For the text-containing cell, return its midpoint in (x, y) coordinate format. 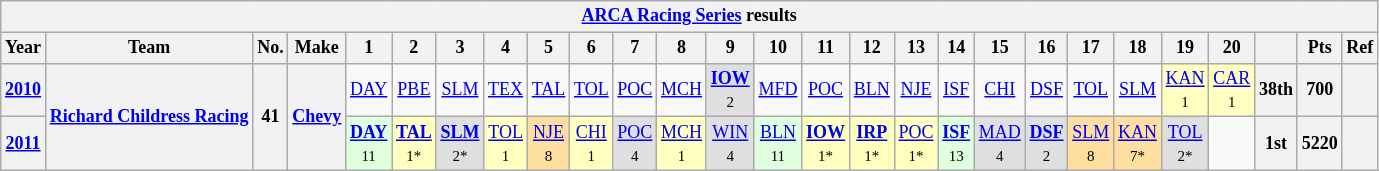
19 (1185, 48)
DAY (369, 90)
POC1* (916, 144)
CAR1 (1232, 90)
IOW2 (730, 90)
ISF13 (956, 144)
TAL (548, 90)
CHI (1000, 90)
4 (506, 48)
IOW1* (826, 144)
TAL1* (414, 144)
9 (730, 48)
WIN4 (730, 144)
700 (1320, 90)
MCH (682, 90)
BLN (872, 90)
14 (956, 48)
13 (916, 48)
38th (1276, 90)
15 (1000, 48)
1 (369, 48)
SLM8 (1091, 144)
Ref (1360, 48)
16 (1046, 48)
DSF (1046, 90)
CHI1 (592, 144)
5220 (1320, 144)
Chevy (317, 116)
NJE (916, 90)
Make (317, 48)
KAN7* (1138, 144)
No. (270, 48)
7 (635, 48)
POC4 (635, 144)
10 (778, 48)
ARCA Racing Series results (690, 16)
1st (1276, 144)
5 (548, 48)
Richard Childress Racing (148, 116)
12 (872, 48)
Year (24, 48)
8 (682, 48)
SLM2* (460, 144)
MAD4 (1000, 144)
18 (1138, 48)
DAY11 (369, 144)
ISF (956, 90)
MFD (778, 90)
41 (270, 116)
2 (414, 48)
2010 (24, 90)
Pts (1320, 48)
NJE8 (548, 144)
BLN11 (778, 144)
DSF2 (1046, 144)
PBE (414, 90)
Team (148, 48)
TEX (506, 90)
11 (826, 48)
17 (1091, 48)
3 (460, 48)
TOL2* (1185, 144)
MCH1 (682, 144)
KAN1 (1185, 90)
20 (1232, 48)
TOL1 (506, 144)
2011 (24, 144)
6 (592, 48)
IRP1* (872, 144)
